Determine the [x, y] coordinate at the center of the cell enclosing the given text.  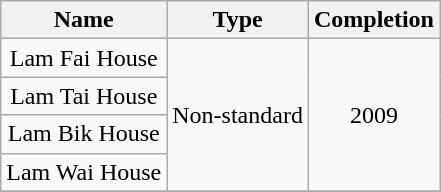
Completion [374, 20]
Type [238, 20]
Non-standard [238, 115]
Lam Wai House [84, 172]
2009 [374, 115]
Lam Tai House [84, 96]
Name [84, 20]
Lam Fai House [84, 58]
Lam Bik House [84, 134]
